Provide the [X, Y] coordinate of the cell's center where the given text is located.  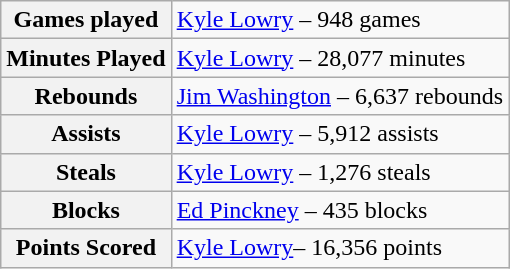
Minutes Played [86, 58]
Steals [86, 172]
Kyle Lowry – 5,912 assists [340, 134]
Points Scored [86, 248]
Jim Washington – 6,637 rebounds [340, 96]
Ed Pinckney – 435 blocks [340, 210]
Assists [86, 134]
Kyle Lowry – 948 games [340, 20]
Kyle Lowry– 16,356 points [340, 248]
Games played [86, 20]
Rebounds [86, 96]
Blocks [86, 210]
Kyle Lowry – 1,276 steals [340, 172]
Kyle Lowry – 28,077 minutes [340, 58]
